Extract the (X, Y) coordinate from the center of the cell holding the provided text.  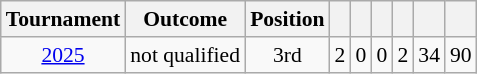
Tournament (63, 19)
not qualified (185, 55)
2025 (63, 55)
3rd (287, 55)
Outcome (185, 19)
34 (429, 55)
Position (287, 19)
90 (461, 55)
